Capture the cell that displays the provided text and extract its [x, y] central coordinate. 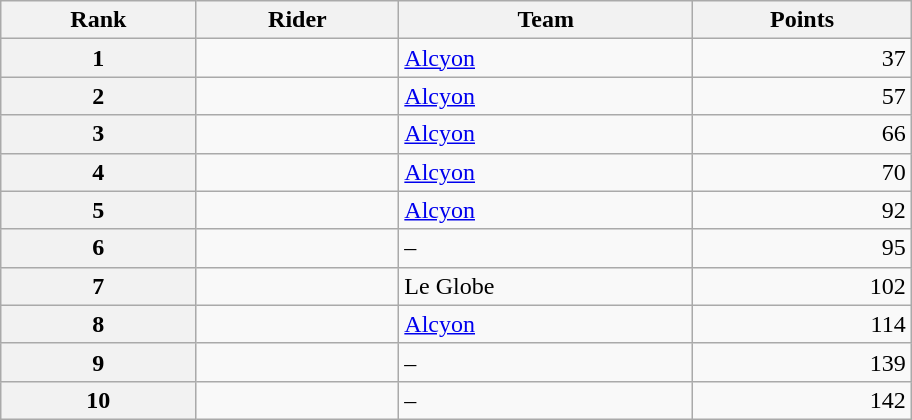
Rider [298, 20]
142 [802, 400]
102 [802, 286]
4 [98, 172]
Le Globe [546, 286]
Points [802, 20]
2 [98, 96]
7 [98, 286]
70 [802, 172]
95 [802, 248]
10 [98, 400]
9 [98, 362]
139 [802, 362]
5 [98, 210]
Rank [98, 20]
Team [546, 20]
8 [98, 324]
3 [98, 134]
37 [802, 58]
92 [802, 210]
66 [802, 134]
57 [802, 96]
6 [98, 248]
114 [802, 324]
1 [98, 58]
